Pinpoint the cell where the given text exists, returning its [x, y] midpoint coordinate. 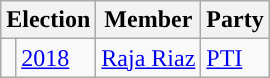
Party [235, 20]
Election [48, 20]
PTI [235, 58]
Raja Riaz [148, 58]
Member [148, 20]
2018 [56, 58]
